Capture the cell that displays the provided text and extract its (x, y) central coordinate. 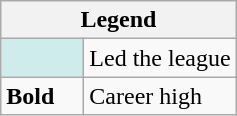
Bold (42, 96)
Legend (118, 20)
Led the league (160, 58)
Career high (160, 96)
